Output the (x, y) coordinate of the center of the cell containing the given text.  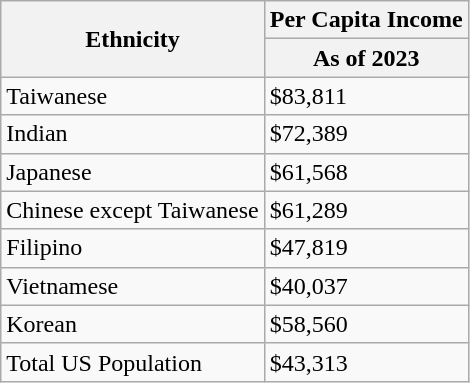
$72,389 (366, 134)
$61,568 (366, 172)
$47,819 (366, 248)
Filipino (133, 248)
$61,289 (366, 210)
Per Capita Income (366, 20)
$83,811 (366, 96)
Vietnamese (133, 286)
Korean (133, 324)
$58,560 (366, 324)
Japanese (133, 172)
Ethnicity (133, 39)
Indian (133, 134)
Chinese except Taiwanese (133, 210)
Total US Population (133, 362)
As of 2023 (366, 58)
Taiwanese (133, 96)
$43,313 (366, 362)
$40,037 (366, 286)
